Extract the [X, Y] coordinate from the center of the cell holding the provided text.  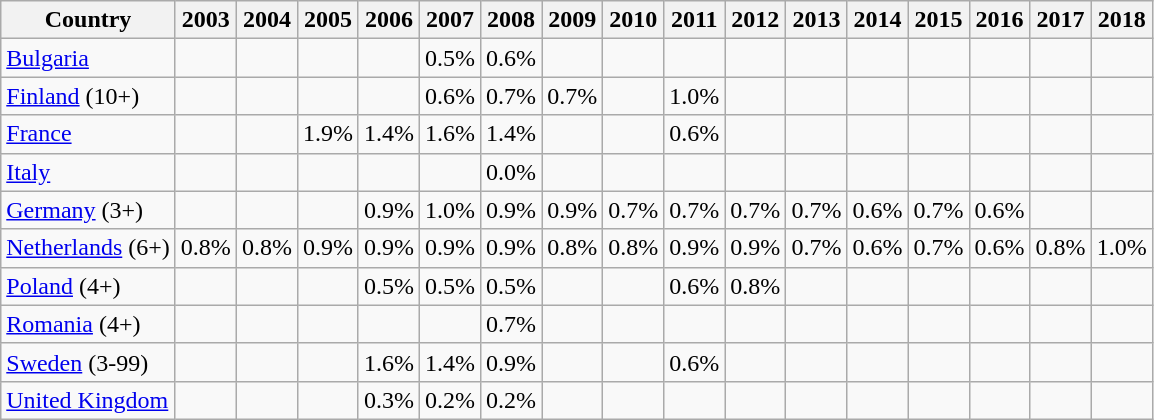
Poland (4+) [88, 286]
2015 [938, 20]
2010 [634, 20]
2006 [388, 20]
Germany (3+) [88, 210]
2011 [694, 20]
2008 [512, 20]
France [88, 134]
2003 [206, 20]
2016 [1000, 20]
2018 [1122, 20]
Country [88, 20]
Netherlands (6+) [88, 248]
1.9% [328, 134]
2004 [266, 20]
2017 [1060, 20]
2005 [328, 20]
2007 [450, 20]
Romania (4+) [88, 324]
0.0% [512, 172]
United Kingdom [88, 400]
Italy [88, 172]
0.3% [388, 400]
Bulgaria [88, 58]
2013 [816, 20]
2014 [878, 20]
2012 [756, 20]
Finland (10+) [88, 96]
2009 [572, 20]
Sweden (3-99) [88, 362]
